Extract the (X, Y) coordinate from the center of the cell holding the provided text.  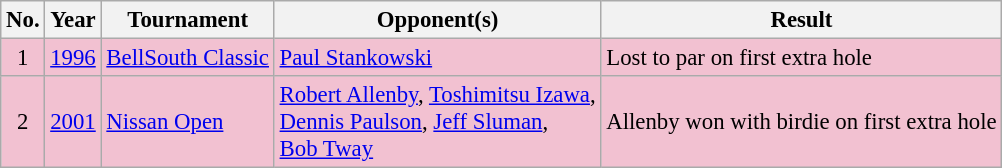
2 (23, 122)
1 (23, 58)
Paul Stankowski (438, 58)
Year (73, 20)
BellSouth Classic (188, 58)
Lost to par on first extra hole (802, 58)
1996 (73, 58)
Robert Allenby, Toshimitsu Izawa, Dennis Paulson, Jeff Sluman, Bob Tway (438, 122)
Tournament (188, 20)
No. (23, 20)
Opponent(s) (438, 20)
Nissan Open (188, 122)
Allenby won with birdie on first extra hole (802, 122)
Result (802, 20)
2001 (73, 122)
